From the cell containing the given text, extract its center point as (X, Y) coordinate. 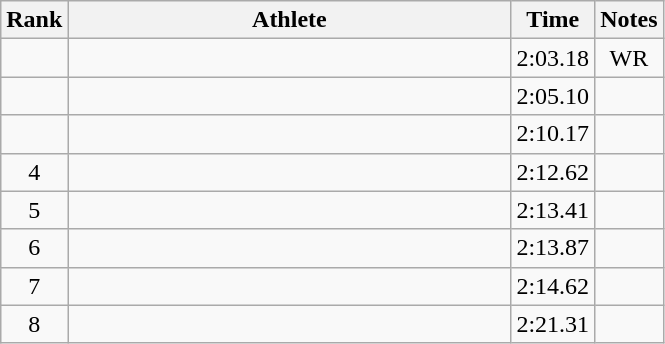
2:13.41 (553, 210)
Rank (34, 20)
Time (553, 20)
WR (629, 58)
2:21.31 (553, 324)
4 (34, 172)
2:14.62 (553, 286)
Athlete (290, 20)
2:13.87 (553, 248)
8 (34, 324)
Notes (629, 20)
2:03.18 (553, 58)
2:12.62 (553, 172)
2:10.17 (553, 134)
2:05.10 (553, 96)
7 (34, 286)
5 (34, 210)
6 (34, 248)
